Identify which cell holds the provided text, then report its [X, Y] central coordinate. 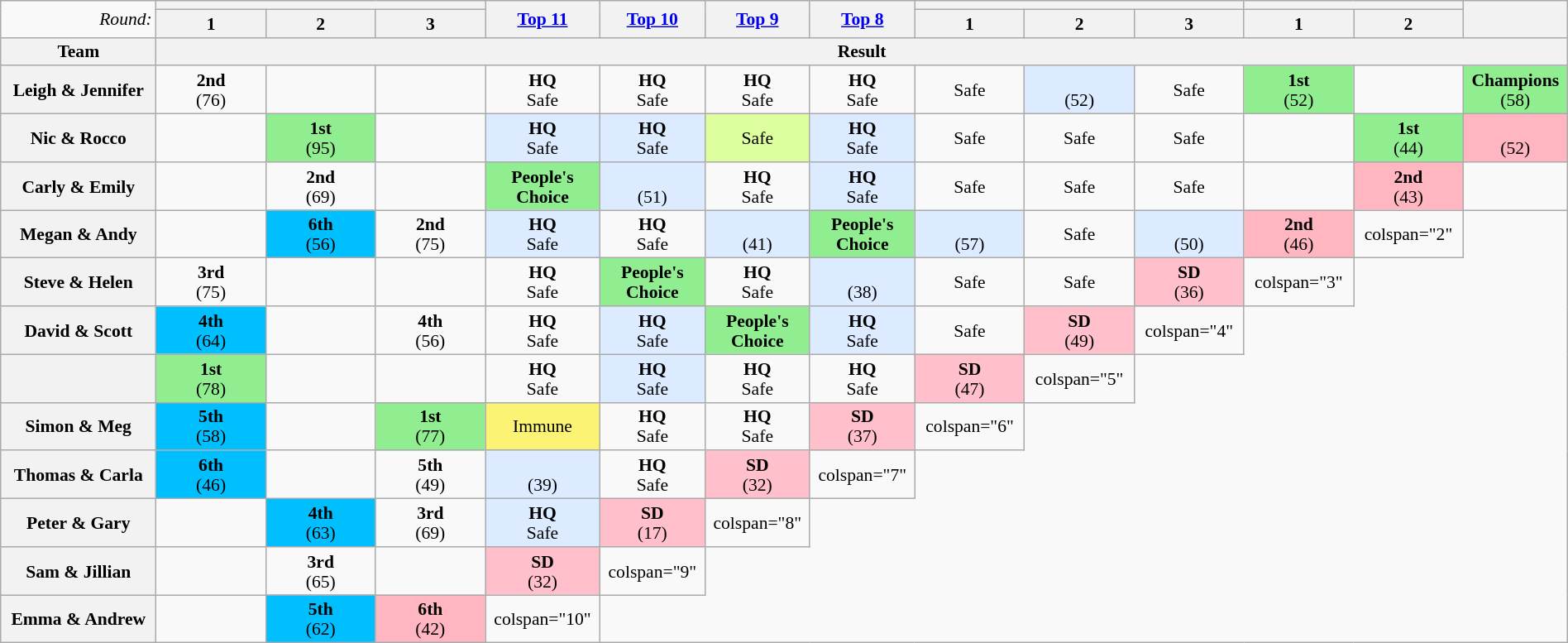
colspan="10" [543, 618]
Top 9 [758, 19]
Sam & Jillian [79, 570]
Immune [543, 426]
Leigh & Jennifer [79, 89]
Steve & Helen [79, 282]
SD(36) [1189, 282]
2nd(46) [1298, 234]
colspan="4" [1189, 330]
2nd(43) [1409, 185]
5th(58) [212, 426]
SD(49) [1080, 330]
1st(95) [321, 137]
Thomas & Carla [79, 474]
Round: [79, 19]
colspan="2" [1409, 234]
3rd(75) [212, 282]
Champions(58) [1515, 89]
Top 11 [543, 19]
SD(17) [652, 522]
Peter & Gary [79, 522]
Megan & Andy [79, 234]
5th(62) [321, 618]
Top 8 [862, 19]
(50) [1189, 234]
colspan="5" [1080, 378]
2nd(69) [321, 185]
Result [862, 51]
4th(63) [321, 522]
(38) [862, 282]
Top 10 [652, 19]
(57) [969, 234]
1st(44) [1409, 137]
colspan="7" [862, 474]
colspan="9" [652, 570]
1st(52) [1298, 89]
6th(42) [430, 618]
1st(78) [212, 378]
6th(56) [321, 234]
5th(49) [430, 474]
colspan="8" [758, 522]
6th(46) [212, 474]
(41) [758, 234]
Team [79, 51]
Emma & Andrew [79, 618]
(51) [652, 185]
1st(77) [430, 426]
2nd(75) [430, 234]
Carly & Emily [79, 185]
colspan="6" [969, 426]
3rd(65) [321, 570]
David & Scott [79, 330]
Simon & Meg [79, 426]
SD(47) [969, 378]
2nd(76) [212, 89]
Nic & Rocco [79, 137]
colspan="3" [1298, 282]
SD(37) [862, 426]
(39) [543, 474]
4th(64) [212, 330]
4th(56) [430, 330]
3rd(69) [430, 522]
